Locate the cell with the specified text and output its (x, y) center coordinate. 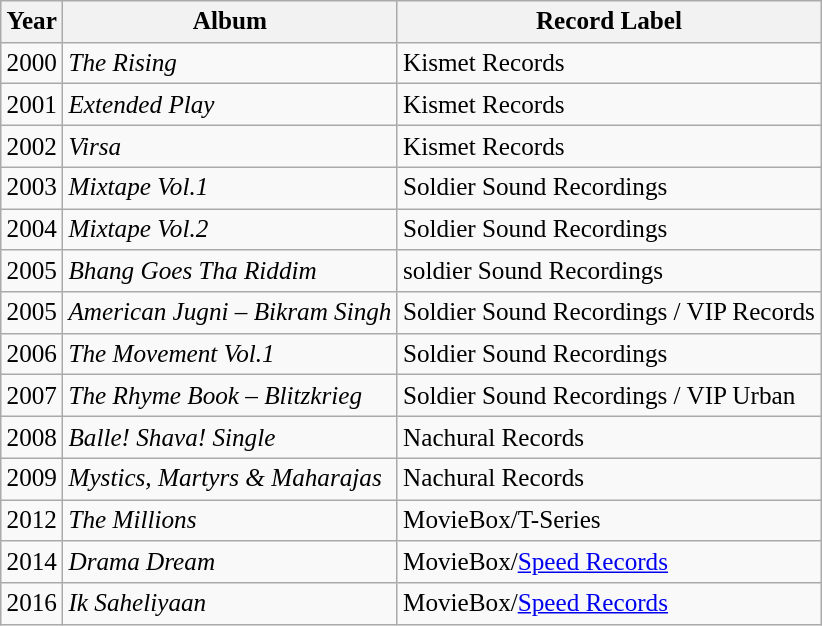
Mystics, Martyrs & Maharajas (230, 479)
The Rhyme Book – Blitzkrieg (230, 396)
2008 (32, 437)
2014 (32, 562)
MovieBox/T-Series (608, 520)
2012 (32, 520)
Extended Play (230, 105)
Drama Dream (230, 562)
Bhang Goes Tha Riddim (230, 271)
American Jugni – Bikram Singh (230, 313)
Mixtape Vol.1 (230, 188)
The Movement Vol.1 (230, 354)
Ik Saheliyaan (230, 604)
2000 (32, 63)
soldier Sound Recordings (608, 271)
2006 (32, 354)
Year (32, 22)
Virsa (230, 146)
Record Label (608, 22)
Album (230, 22)
2007 (32, 396)
Soldier Sound Recordings / VIP Records (608, 313)
2003 (32, 188)
2001 (32, 105)
The Millions (230, 520)
2016 (32, 604)
The Rising (230, 63)
2009 (32, 479)
2004 (32, 229)
Balle! Shava! Single (230, 437)
Mixtape Vol.2 (230, 229)
Soldier Sound Recordings / VIP Urban (608, 396)
2002 (32, 146)
